Return the [x, y] coordinate for the center point of the cell that contains the specified text.  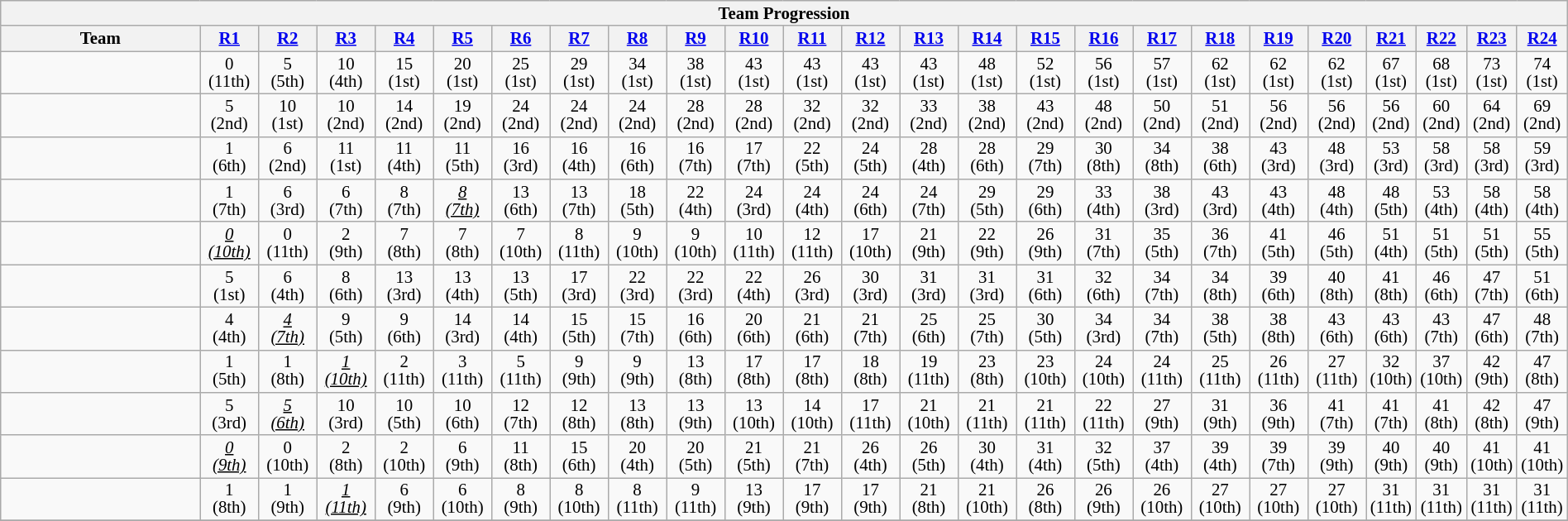
25(6th) [929, 328]
15(7th) [637, 328]
2(11th) [404, 371]
8(10th) [579, 499]
51(2nd) [1220, 116]
41(5th) [1279, 243]
23(8th) [987, 371]
34(1st) [637, 73]
15(5th) [579, 328]
24(11th) [1162, 371]
13(5th) [520, 286]
19(11th) [929, 371]
18(8th) [870, 371]
38(1st) [696, 73]
24(3rd) [753, 201]
26(8th) [1045, 499]
1(6th) [229, 158]
12(8th) [579, 414]
R1 [229, 38]
24(6th) [870, 201]
R24 [1542, 38]
14(3rd) [462, 328]
24(4th) [812, 201]
26(10th) [1162, 499]
10(5th) [404, 414]
8(6th) [346, 286]
46(5th) [1336, 243]
R22 [1441, 38]
36(7th) [1220, 243]
2(9th) [346, 243]
1(5th) [229, 371]
R21 [1391, 38]
16(4th) [579, 158]
24(7th) [929, 201]
42(9th) [1492, 371]
47(8th) [1542, 371]
48(5th) [1391, 201]
16(7th) [696, 158]
37(4th) [1162, 456]
37(10th) [1441, 371]
R16 [1103, 38]
38(5th) [1220, 328]
1(10th) [346, 371]
R23 [1492, 38]
R6 [520, 38]
5(2nd) [229, 116]
R9 [696, 38]
32(5th) [1103, 456]
5(6th) [287, 414]
60(2nd) [1441, 116]
38(6th) [1220, 158]
53(3rd) [1391, 158]
9(6th) [404, 328]
R3 [346, 38]
29(5th) [987, 201]
31(7th) [1103, 243]
47(6th) [1492, 328]
R11 [812, 38]
59(3rd) [1542, 158]
5(5th) [287, 73]
32(10th) [1391, 371]
13(10th) [753, 414]
R7 [579, 38]
39(6th) [1279, 286]
20(5th) [696, 456]
12(11th) [812, 243]
6(2nd) [287, 158]
15(1st) [404, 73]
73(1st) [1492, 73]
25(11th) [1220, 371]
24(5th) [870, 158]
23(10th) [1045, 371]
13(4th) [462, 286]
Team Progression [784, 13]
R13 [929, 38]
R5 [462, 38]
28(6th) [987, 158]
48(2nd) [1103, 116]
27(9th) [1162, 414]
11(8th) [520, 456]
48(7th) [1542, 328]
21(9th) [929, 243]
26(11th) [1279, 371]
R2 [287, 38]
18(5th) [637, 201]
56(1st) [1103, 73]
20(4th) [637, 456]
14(4th) [520, 328]
53(4th) [1441, 201]
R15 [1045, 38]
2(10th) [404, 456]
9(5th) [346, 328]
36(9th) [1279, 414]
32(6th) [1103, 286]
10(1st) [287, 116]
27(11th) [1336, 371]
47(9th) [1542, 414]
R4 [404, 38]
Team [101, 38]
11(4th) [404, 158]
39(9th) [1336, 456]
20(1st) [462, 73]
13(6th) [520, 201]
19(2nd) [462, 116]
20(6th) [753, 328]
1(7th) [229, 201]
1(11th) [346, 499]
51(6th) [1542, 286]
30(3rd) [870, 286]
16(3rd) [520, 158]
31(6th) [1045, 286]
39(4th) [1220, 456]
43(2nd) [1045, 116]
11(1st) [346, 158]
5(3rd) [229, 414]
10(4th) [346, 73]
9(11th) [696, 499]
14(2nd) [404, 116]
38(3rd) [1162, 201]
24(10th) [1103, 371]
5(1st) [229, 286]
5(11th) [520, 371]
13(7th) [579, 201]
30(8th) [1103, 158]
1(9th) [287, 499]
42(8th) [1492, 414]
6(4th) [287, 286]
31(9th) [1220, 414]
74(1st) [1542, 73]
R10 [753, 38]
6(10th) [462, 499]
52(1st) [1045, 73]
26(4th) [870, 456]
26(5th) [929, 456]
25(7th) [987, 328]
6(3rd) [287, 201]
48(3rd) [1336, 158]
46(6th) [1441, 286]
R14 [987, 38]
33(4th) [1103, 201]
68(1st) [1441, 73]
33(2nd) [929, 116]
17(10th) [870, 243]
R17 [1162, 38]
13(3rd) [404, 286]
30(4th) [987, 456]
43(4th) [1279, 201]
7(10th) [520, 243]
17(3rd) [579, 286]
4(7th) [287, 328]
2(8th) [346, 456]
25(1st) [520, 73]
10(3rd) [346, 414]
43(7th) [1441, 328]
40(8th) [1336, 286]
29(7th) [1045, 158]
22(11th) [1103, 414]
14(10th) [812, 414]
8(9th) [520, 499]
12(7th) [520, 414]
22(9th) [987, 243]
6(7th) [346, 201]
34(3rd) [1103, 328]
R20 [1336, 38]
21(6th) [812, 328]
30(5th) [1045, 328]
51(4th) [1391, 243]
3(11th) [462, 371]
R18 [1220, 38]
29(6th) [1045, 201]
39(7th) [1279, 456]
35(5th) [1162, 243]
26(3rd) [812, 286]
31(4th) [1045, 456]
64(2nd) [1492, 116]
67(1st) [1391, 73]
R8 [637, 38]
55(5th) [1542, 243]
21(8th) [929, 499]
R12 [870, 38]
R19 [1279, 38]
48(1st) [987, 73]
15(6th) [579, 456]
10(11th) [753, 243]
4(4th) [229, 328]
38(8th) [1279, 328]
28(4th) [929, 158]
0(9th) [229, 456]
21(5th) [753, 456]
17(7th) [753, 158]
10(2nd) [346, 116]
38(2nd) [987, 116]
69(2nd) [1542, 116]
50(2nd) [1162, 116]
22(5th) [812, 158]
17(11th) [870, 414]
47(7th) [1492, 286]
57(1st) [1162, 73]
10(6th) [462, 414]
48(4th) [1336, 201]
11(5th) [462, 158]
29(1st) [579, 73]
